For the text-containing cell, return its midpoint in (X, Y) coordinate format. 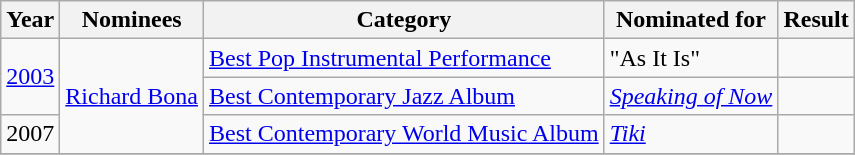
"As It Is" (691, 58)
Tiki (691, 134)
2003 (30, 77)
Year (30, 20)
Nominees (132, 20)
Nominated for (691, 20)
Result (816, 20)
Best Contemporary World Music Album (404, 134)
Category (404, 20)
Best Pop Instrumental Performance (404, 58)
2007 (30, 134)
Speaking of Now (691, 96)
Richard Bona (132, 96)
Best Contemporary Jazz Album (404, 96)
